Extract the [x, y] coordinate from the center of the cell holding the provided text.  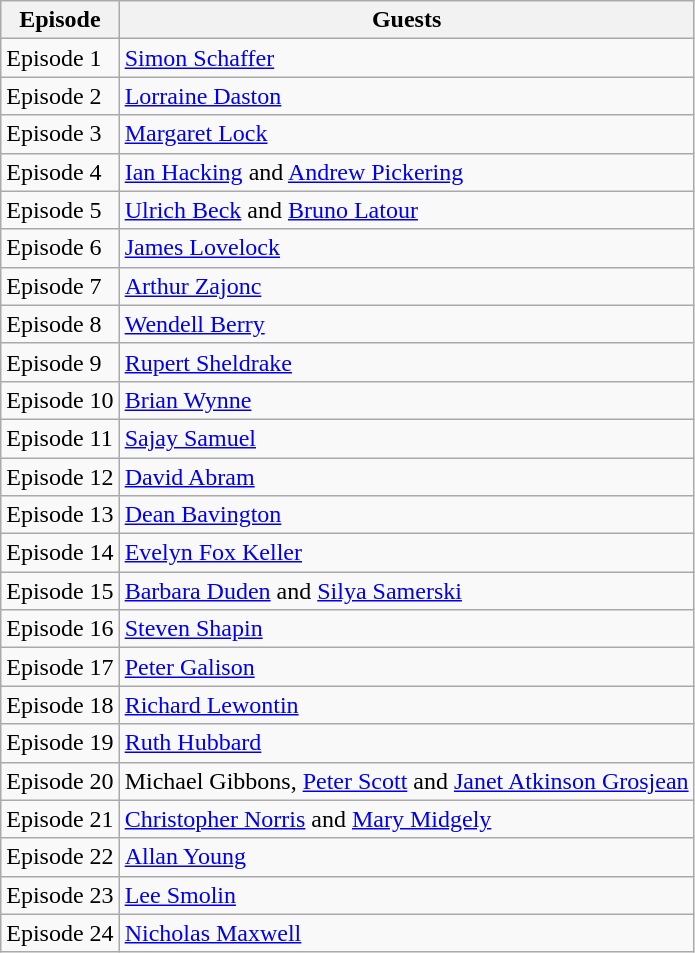
Ian Hacking and Andrew Pickering [406, 172]
Margaret Lock [406, 134]
Episode 11 [60, 438]
Episode 1 [60, 58]
David Abram [406, 477]
Sajay Samuel [406, 438]
Episode 6 [60, 248]
Episode 19 [60, 743]
Peter Galison [406, 667]
Episode 2 [60, 96]
Episode 22 [60, 857]
Episode 18 [60, 705]
Ulrich Beck and Bruno Latour [406, 210]
Steven Shapin [406, 629]
Episode 16 [60, 629]
Episode 24 [60, 933]
Episode 23 [60, 895]
Ruth Hubbard [406, 743]
Dean Bavington [406, 515]
Episode 7 [60, 286]
Episode 13 [60, 515]
Brian Wynne [406, 400]
Episode 14 [60, 553]
Episode 4 [60, 172]
James Lovelock [406, 248]
Richard Lewontin [406, 705]
Episode 8 [60, 324]
Episode 20 [60, 781]
Wendell Berry [406, 324]
Nicholas Maxwell [406, 933]
Episode 9 [60, 362]
Episode 17 [60, 667]
Barbara Duden and Silya Samerski [406, 591]
Episode 10 [60, 400]
Allan Young [406, 857]
Episode 3 [60, 134]
Arthur Zajonc [406, 286]
Episode 15 [60, 591]
Episode [60, 20]
Lee Smolin [406, 895]
Evelyn Fox Keller [406, 553]
Episode 5 [60, 210]
Simon Schaffer [406, 58]
Episode 21 [60, 819]
Episode 12 [60, 477]
Guests [406, 20]
Christopher Norris and Mary Midgely [406, 819]
Michael Gibbons, Peter Scott and Janet Atkinson Grosjean [406, 781]
Lorraine Daston [406, 96]
Rupert Sheldrake [406, 362]
